Return the [x, y] coordinate for the center point of the cell that contains the specified text.  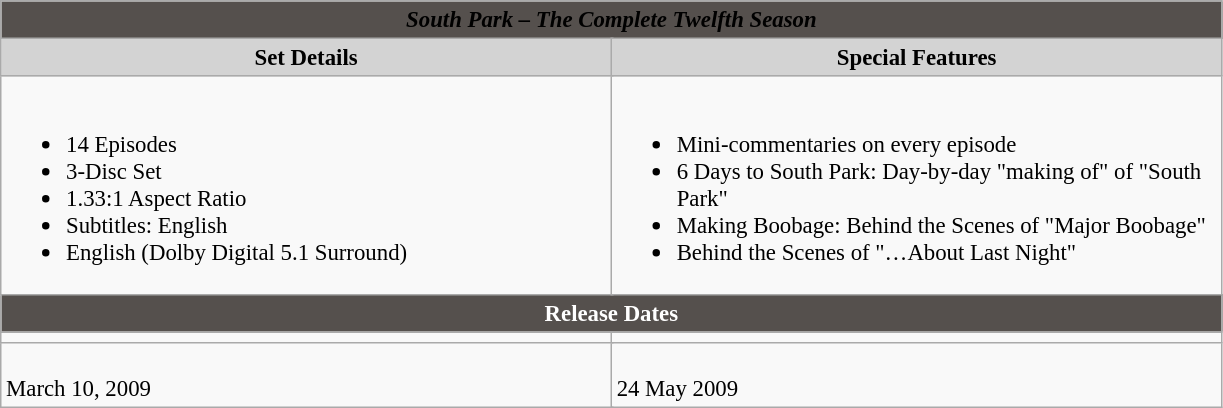
South Park – The Complete Twelfth Season [612, 20]
Release Dates [612, 313]
Set Details [306, 58]
14 Episodes3-Disc Set1.33:1 Aspect RatioSubtitles: EnglishEnglish (Dolby Digital 5.1 Surround) [306, 185]
Special Features [916, 58]
24 May 2009 [916, 374]
March 10, 2009 [306, 374]
